Identify which cell holds the provided text, then report its [x, y] central coordinate. 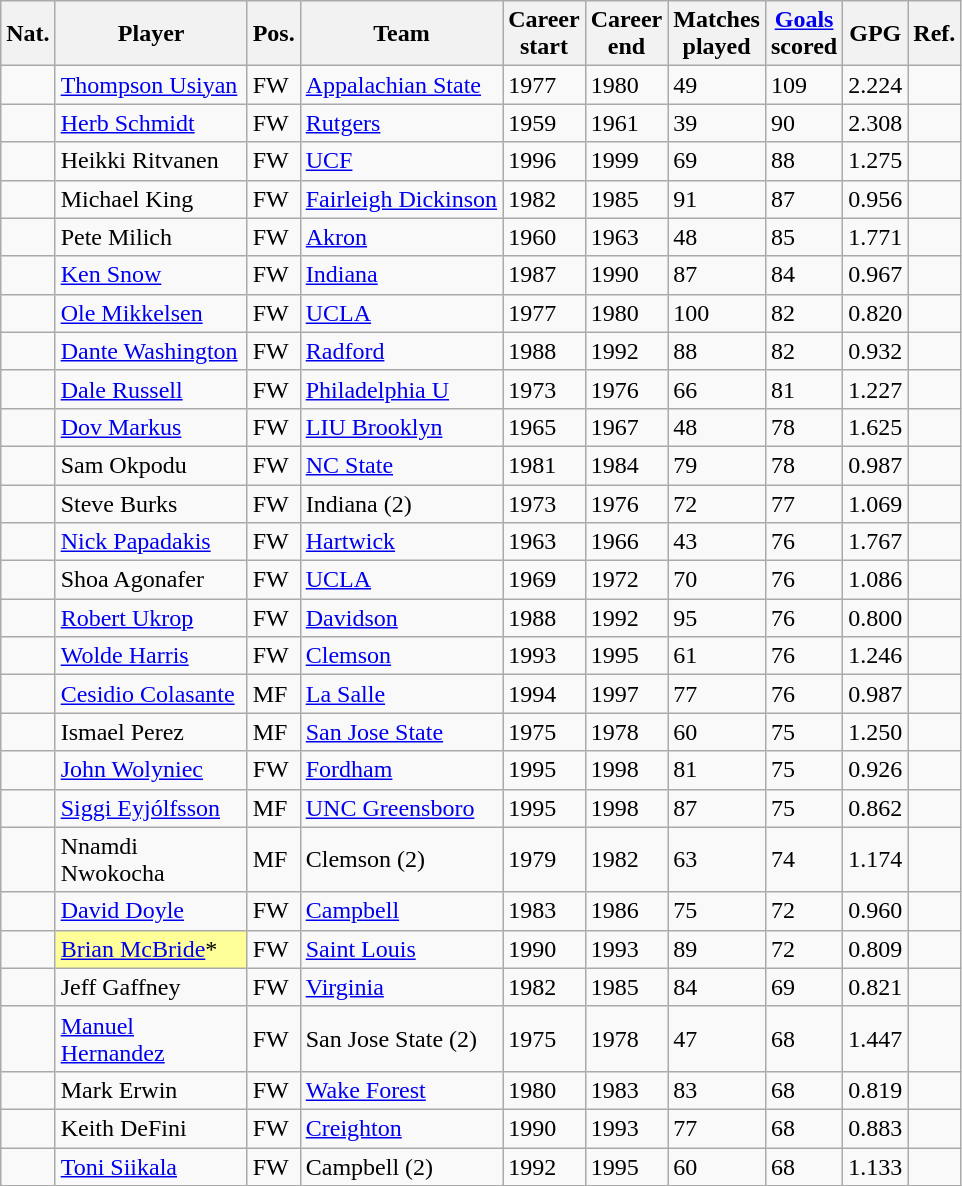
Creighton [401, 1128]
Fairleigh Dickinson [401, 199]
Dov Markus [151, 427]
1966 [626, 542]
1960 [544, 237]
Appalachian State [401, 85]
Team [401, 34]
Michael King [151, 199]
1.086 [876, 580]
1.174 [876, 860]
1.069 [876, 503]
Saint Louis [401, 949]
1981 [544, 465]
79 [717, 465]
90 [804, 123]
Campbell (2) [401, 1167]
Heikki Ritvanen [151, 161]
0.800 [876, 618]
Radford [401, 351]
Nnamdi Nwokocha [151, 860]
NC State [401, 465]
2.224 [876, 85]
1967 [626, 427]
Manuel Hernandez [151, 1038]
La Salle [401, 694]
1984 [626, 465]
Pete Milich [151, 237]
1959 [544, 123]
Shoa Agonafer [151, 580]
Hartwick [401, 542]
Davidson [401, 618]
San Jose State [401, 732]
Toni Siikala [151, 1167]
1.447 [876, 1038]
Fordham [401, 770]
1979 [544, 860]
UCF [401, 161]
1969 [544, 580]
Nick Papadakis [151, 542]
95 [717, 618]
2.308 [876, 123]
0.862 [876, 808]
0.967 [876, 275]
1996 [544, 161]
1.771 [876, 237]
0.956 [876, 199]
Clemson [401, 656]
Campbell [401, 911]
1.133 [876, 1167]
1.767 [876, 542]
1986 [626, 911]
Cesidio Colasante [151, 694]
Ole Mikkelsen [151, 313]
Ken Snow [151, 275]
0.926 [876, 770]
Careerstart [544, 34]
San Jose State (2) [401, 1038]
Rutgers [401, 123]
61 [717, 656]
100 [717, 313]
Steve Burks [151, 503]
1999 [626, 161]
Philadelphia U [401, 389]
70 [717, 580]
Herb Schmidt [151, 123]
Indiana [401, 275]
1961 [626, 123]
Virginia [401, 987]
Goalsscored [804, 34]
0.821 [876, 987]
Sam Okpodu [151, 465]
0.932 [876, 351]
Mark Erwin [151, 1090]
Dale Russell [151, 389]
0.960 [876, 911]
Clemson (2) [401, 860]
Dante Washington [151, 351]
49 [717, 85]
1.275 [876, 161]
Thompson Usiyan [151, 85]
0.820 [876, 313]
1987 [544, 275]
Akron [401, 237]
Keith DeFini [151, 1128]
0.883 [876, 1128]
66 [717, 389]
47 [717, 1038]
89 [717, 949]
David Doyle [151, 911]
91 [717, 199]
Wake Forest [401, 1090]
Indiana (2) [401, 503]
UNC Greensboro [401, 808]
Robert Ukrop [151, 618]
85 [804, 237]
Matchesplayed [717, 34]
109 [804, 85]
1.246 [876, 656]
83 [717, 1090]
1.625 [876, 427]
Pos. [274, 34]
43 [717, 542]
74 [804, 860]
0.819 [876, 1090]
1972 [626, 580]
Nat. [28, 34]
39 [717, 123]
Ismael Perez [151, 732]
Ref. [934, 34]
0.809 [876, 949]
Wolde Harris [151, 656]
LIU Brooklyn [401, 427]
Brian McBride* [151, 949]
John Wolyniec [151, 770]
63 [717, 860]
1.250 [876, 732]
Careerend [626, 34]
GPG [876, 34]
1997 [626, 694]
1994 [544, 694]
Player [151, 34]
Siggi Eyjólfsson [151, 808]
1.227 [876, 389]
Jeff Gaffney [151, 987]
1965 [544, 427]
